Determine the [x, y] coordinate at the center of the cell enclosing the given text.  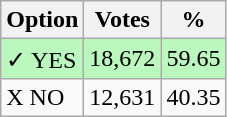
59.65 [194, 59]
✓ YES [42, 59]
Votes [122, 20]
% [194, 20]
18,672 [122, 59]
Option [42, 20]
X NO [42, 97]
12,631 [122, 97]
40.35 [194, 97]
